Detect which cell encompasses the target text, then output its [X, Y] center coordinate. 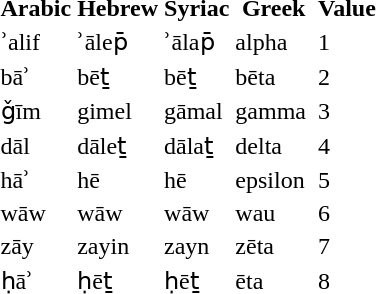
zayin [114, 247]
gāmal [194, 111]
alpha [271, 42]
delta [271, 146]
ʾālep̄ [114, 42]
bēta [271, 76]
zayn [194, 247]
dālaṯ [194, 146]
gamma [271, 111]
gimel [114, 111]
wau [271, 213]
dāleṯ [114, 146]
epsilon [271, 180]
ʾālap̄ [194, 42]
zēta [271, 247]
